For the text-containing cell, return its midpoint in (X, Y) coordinate format. 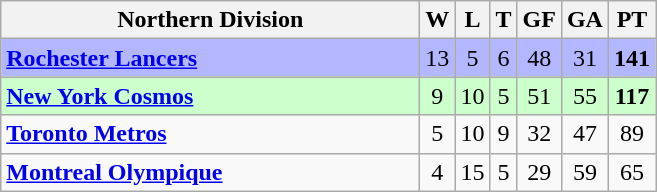
31 (584, 58)
89 (632, 134)
48 (539, 58)
47 (584, 134)
141 (632, 58)
Montreal Olympique (210, 172)
Toronto Metros (210, 134)
W (438, 20)
13 (438, 58)
PT (632, 20)
GF (539, 20)
Rochester Lancers (210, 58)
55 (584, 96)
L (472, 20)
15 (472, 172)
51 (539, 96)
GA (584, 20)
65 (632, 172)
32 (539, 134)
29 (539, 172)
Northern Division (210, 20)
6 (504, 58)
59 (584, 172)
4 (438, 172)
117 (632, 96)
New York Cosmos (210, 96)
T (504, 20)
